Identify which cell holds the provided text, then report its (X, Y) central coordinate. 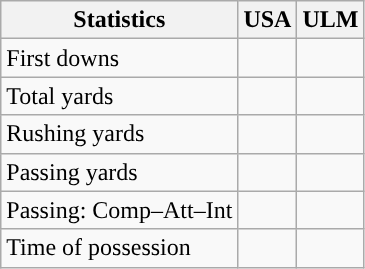
Statistics (120, 20)
Passing yards (120, 172)
USA (268, 20)
Rushing yards (120, 134)
Passing: Comp–Att–Int (120, 210)
First downs (120, 58)
Total yards (120, 96)
Time of possession (120, 248)
ULM (330, 20)
